Detect which cell encompasses the target text, then output its [x, y] center coordinate. 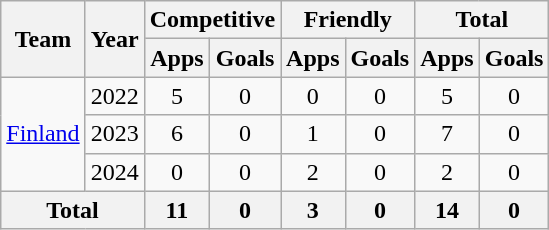
3 [313, 210]
2024 [114, 172]
2022 [114, 96]
Friendly [348, 20]
11 [176, 210]
Competitive [212, 20]
1 [313, 134]
Year [114, 39]
Team [43, 39]
Finland [43, 134]
2023 [114, 134]
14 [447, 210]
7 [447, 134]
6 [176, 134]
